For the text-containing cell, return its midpoint in [X, Y] coordinate format. 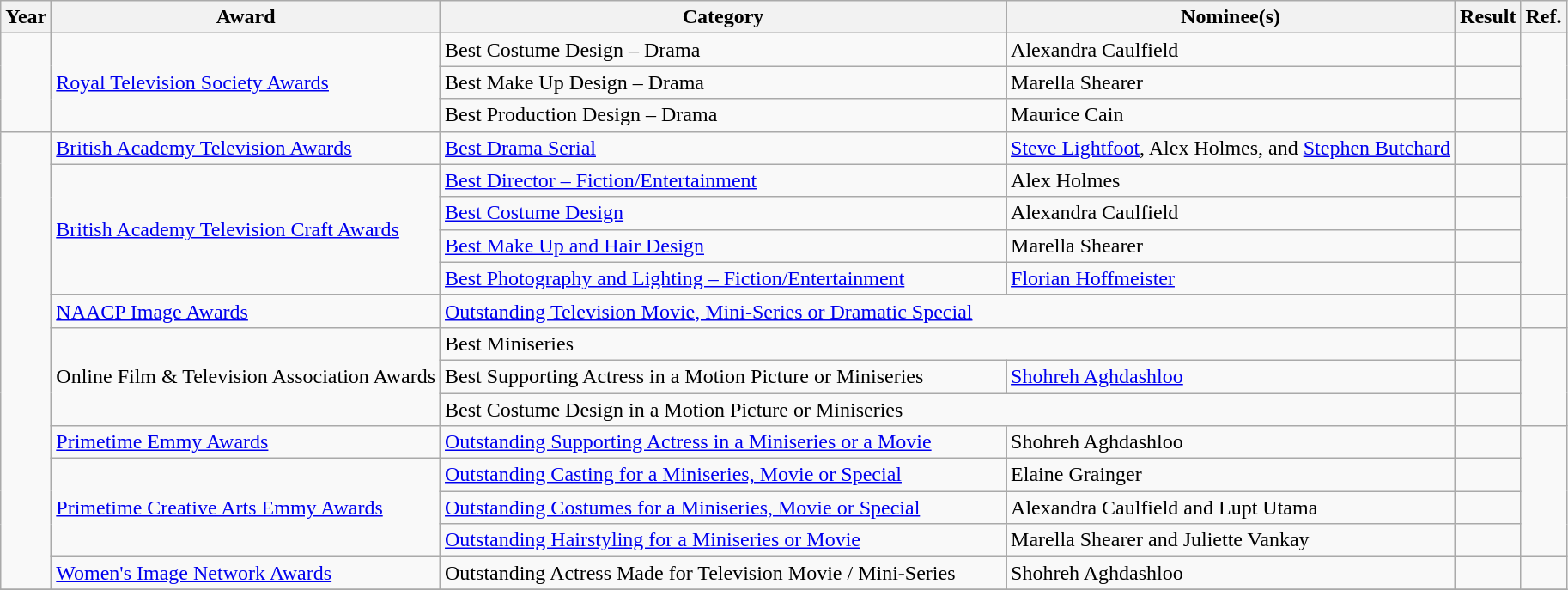
Alex Holmes [1231, 180]
Best Costume Design [723, 213]
Outstanding Hairstyling for a Miniseries or Movie [723, 540]
NAACP Image Awards [246, 311]
Royal Television Society Awards [246, 82]
Best Photography and Lighting – Fiction/Entertainment [723, 278]
Outstanding Costumes for a Miniseries, Movie or Special [723, 508]
Award [246, 17]
Outstanding Actress Made for Television Movie / Mini-Series [723, 573]
Steve Lightfoot, Alex Holmes, and Stephen Butchard [1231, 148]
Best Costume Design in a Motion Picture or Miniseries [948, 410]
Nominee(s) [1231, 17]
Elaine Grainger [1231, 475]
Marella Shearer and Juliette Vankay [1231, 540]
Outstanding Television Movie, Mini-Series or Dramatic Special [948, 311]
Category [723, 17]
Best Director – Fiction/Entertainment [723, 180]
Ref. [1544, 17]
Best Make Up and Hair Design [723, 246]
Women's Image Network Awards [246, 573]
Best Miniseries [948, 344]
Primetime Emmy Awards [246, 442]
Outstanding Supporting Actress in a Miniseries or a Movie [723, 442]
Best Production Design – Drama [723, 115]
Florian Hoffmeister [1231, 278]
Best Supporting Actress in a Motion Picture or Miniseries [723, 376]
British Academy Television Awards [246, 148]
British Academy Television Craft Awards [246, 229]
Online Film & Television Association Awards [246, 376]
Best Costume Design – Drama [723, 50]
Best Make Up Design – Drama [723, 82]
Outstanding Casting for a Miniseries, Movie or Special [723, 475]
Best Drama Serial [723, 148]
Year [26, 17]
Maurice Cain [1231, 115]
Result [1488, 17]
Primetime Creative Arts Emmy Awards [246, 508]
Alexandra Caulfield and Lupt Utama [1231, 508]
